Capture the cell that displays the provided text and extract its [x, y] central coordinate. 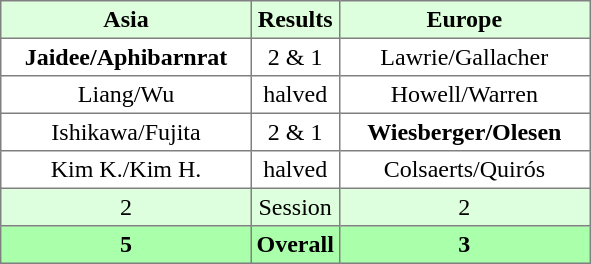
3 [464, 245]
Howell/Warren [464, 95]
Results [295, 20]
Asia [126, 20]
Wiesberger/Olesen [464, 132]
Session [295, 207]
Europe [464, 20]
Ishikawa/Fujita [126, 132]
Colsaerts/Quirós [464, 170]
5 [126, 245]
Kim K./Kim H. [126, 170]
Liang/Wu [126, 95]
Overall [295, 245]
Lawrie/Gallacher [464, 57]
Jaidee/Aphibarnrat [126, 57]
